Search for the cell housing the specified text and yield its [X, Y] center coordinate. 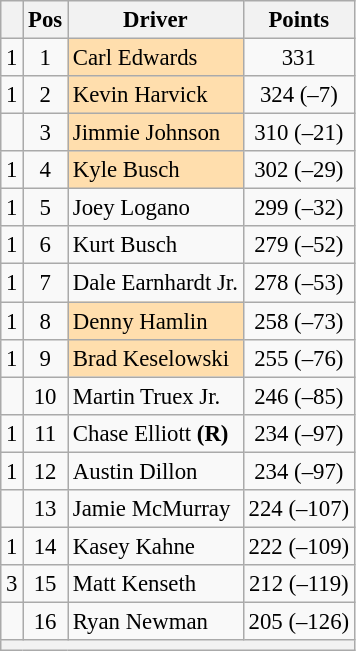
11 [46, 433]
Carl Edwards [156, 58]
10 [46, 396]
Dale Earnhardt Jr. [156, 283]
255 (–76) [298, 358]
14 [46, 546]
16 [46, 621]
Jamie McMurray [156, 509]
4 [46, 170]
Pos [46, 20]
15 [46, 584]
Chase Elliott (R) [156, 433]
Denny Hamlin [156, 321]
310 (–21) [298, 133]
Jimmie Johnson [156, 133]
224 (–107) [298, 509]
324 (–7) [298, 95]
Matt Kenseth [156, 584]
Kyle Busch [156, 170]
205 (–126) [298, 621]
Martin Truex Jr. [156, 396]
5 [46, 208]
Kurt Busch [156, 245]
278 (–53) [298, 283]
Kasey Kahne [156, 546]
212 (–119) [298, 584]
Ryan Newman [156, 621]
7 [46, 283]
222 (–109) [298, 546]
279 (–52) [298, 245]
8 [46, 321]
Austin Dillon [156, 471]
Driver [156, 20]
302 (–29) [298, 170]
246 (–85) [298, 396]
6 [46, 245]
9 [46, 358]
299 (–32) [298, 208]
258 (–73) [298, 321]
13 [46, 509]
Brad Keselowski [156, 358]
12 [46, 471]
Joey Logano [156, 208]
331 [298, 58]
Points [298, 20]
Kevin Harvick [156, 95]
2 [46, 95]
